Extract the [x, y] coordinate from the center of the cell holding the provided text.  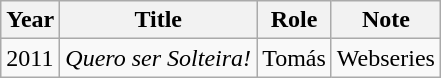
Title [158, 20]
Tomás [294, 58]
Webseries [386, 58]
Quero ser Solteira! [158, 58]
Role [294, 20]
2011 [30, 58]
Note [386, 20]
Year [30, 20]
